From the cell containing the given text, extract its center point as (x, y) coordinate. 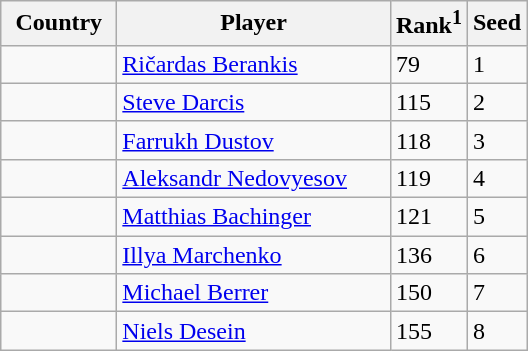
1 (496, 64)
Ričardas Berankis (254, 64)
Illya Marchenko (254, 255)
Matthias Bachinger (254, 217)
155 (428, 331)
121 (428, 217)
Niels Desein (254, 331)
6 (496, 255)
Seed (496, 24)
3 (496, 140)
2 (496, 102)
118 (428, 140)
Country (59, 24)
Farrukh Dustov (254, 140)
5 (496, 217)
8 (496, 331)
136 (428, 255)
150 (428, 293)
Player (254, 24)
Rank1 (428, 24)
Steve Darcis (254, 102)
4 (496, 178)
115 (428, 102)
79 (428, 64)
7 (496, 293)
Aleksandr Nedovyesov (254, 178)
119 (428, 178)
Michael Berrer (254, 293)
